Locate the cell with the specified text and output its [X, Y] center coordinate. 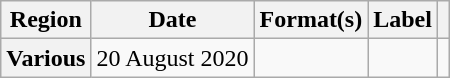
Label [403, 20]
Format(s) [311, 20]
20 August 2020 [172, 58]
Various [46, 58]
Region [46, 20]
Date [172, 20]
